Pinpoint the cell where the given text exists, returning its (X, Y) midpoint coordinate. 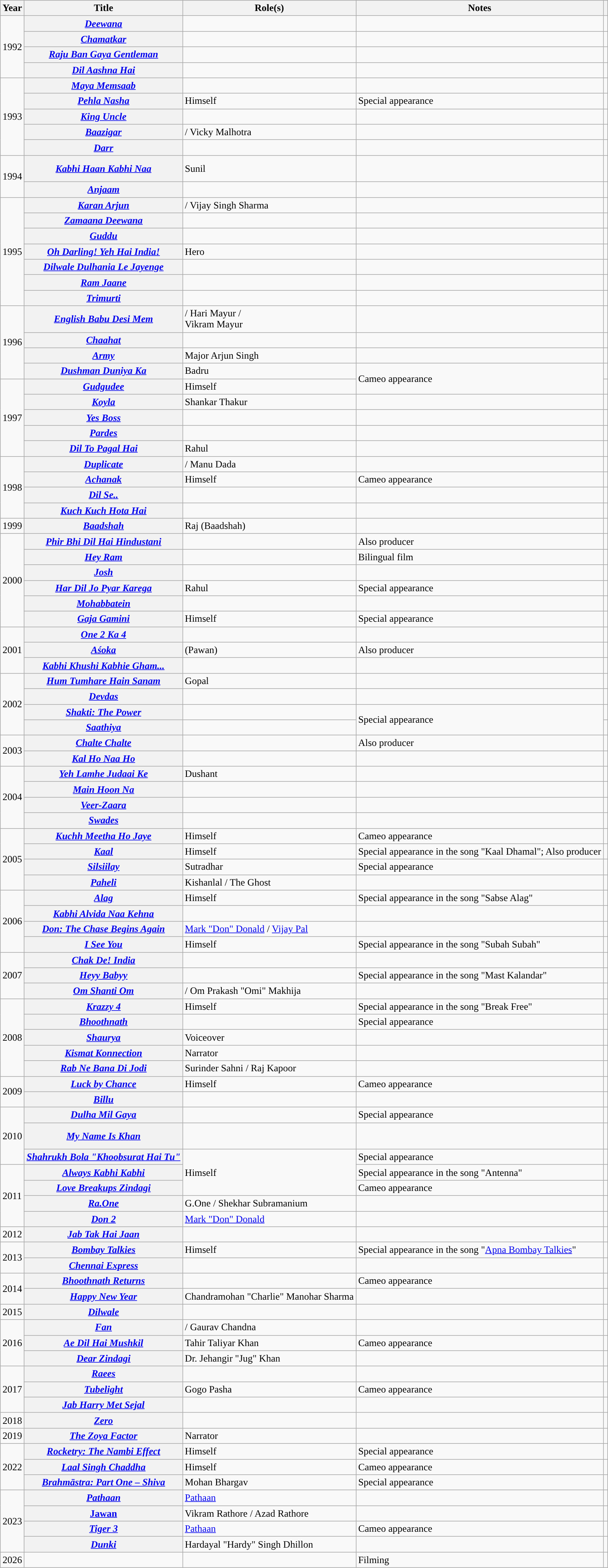
Chaahat (103, 340)
My Name Is Khan (103, 1136)
Gudgudee (103, 386)
King Uncle (103, 116)
Tiger 3 (103, 1529)
Shankar Thakur (269, 402)
Shahrukh Bola "Khoobsurat Hai Tu" (103, 1157)
Swades (103, 820)
Shaurya (103, 1037)
Maya Memsaab (103, 86)
Raj (Baadshah) (269, 526)
/ Vijay Singh Sharma (269, 205)
Sutradhar (269, 867)
Mark "Don" Donald (269, 1219)
Don: The Chase Begins Again (103, 929)
Dunki (103, 1544)
Ae Dil Hai Mushkil (103, 1343)
/ Om Prakash "Omi" Makhija (269, 991)
1995 (12, 251)
Zero (103, 1420)
2023 (12, 1521)
2014 (12, 1289)
Raees (103, 1374)
Mark "Don" Donald / Vijay Pal (269, 929)
Year (12, 8)
Kabhi Haan Kabhi Naa (103, 169)
I See You (103, 944)
Rab Ne Bana Di Jodi (103, 1068)
Hey Ram (103, 557)
Gogo Pasha (269, 1389)
Krazzy 4 (103, 1007)
Dushant (269, 774)
2017 (12, 1389)
Title (103, 8)
Zamaana Deewana (103, 221)
Dear Zindagi (103, 1358)
Hardayal "Hardy" Singh Dhillon (269, 1544)
2009 (12, 1092)
Fan (103, 1327)
Luck by Chance (103, 1084)
2001 (12, 650)
Rocketry: The Nambi Effect (103, 1451)
Special appearance in the song "Break Free" (480, 1007)
Chak De! India (103, 960)
Main Hoon Na (103, 789)
Baadshah (103, 526)
Bhoothnath (103, 1022)
Mohan Bhargav (269, 1482)
Dilwale (103, 1312)
Gaja Gamini (103, 619)
Bilingual film (480, 557)
Kal Ho Naa Ho (103, 759)
Mohabbatein (103, 603)
Veer-Zaara (103, 805)
The Zoya Factor (103, 1436)
Heyy Babyy (103, 976)
Kishanlal / The Ghost (269, 882)
1994 (12, 176)
Pardes (103, 433)
/ Vicky Malhotra (269, 132)
Special appearance in the song "Apna Bombay Talkies" (480, 1250)
Dr. Jehangir "Jug" Khan (269, 1358)
2022 (12, 1467)
Ra.One (103, 1203)
Bhoothnath Returns (103, 1281)
2002 (12, 704)
Silsiilay (103, 867)
1992 (12, 47)
Kabhi Khushi Kabhie Gham... (103, 665)
One 2 Ka 4 (103, 634)
Sunil (269, 169)
Special appearance in the song "Antenna" (480, 1172)
Kuch Kuch Hota Hai (103, 511)
Kabhi Alvida Naa Kehna (103, 913)
Surinder Sahni / Raj Kapoor (269, 1068)
Tubelight (103, 1389)
Dushman Duniya Ka (103, 371)
Hero (269, 252)
Special appearance in the song "Sabse Alag" (480, 898)
2011 (12, 1195)
Badru (269, 371)
Trimurti (103, 298)
Love Breakups Zindagi (103, 1188)
Josh (103, 572)
Shakti: The Power (103, 712)
1999 (12, 526)
2008 (12, 1037)
Filming (480, 1560)
1993 (12, 116)
Devdas (103, 696)
Brahmāstra: Part One – Shiva (103, 1482)
Darr (103, 147)
2013 (12, 1258)
Dil To Pagal Hai (103, 448)
/ Manu Dada (269, 464)
/ Gaurav Chandna (269, 1327)
2016 (12, 1343)
Deewana (103, 24)
Ram Jaane (103, 283)
Jawan (103, 1513)
G.One / Shekhar Subramanium (269, 1203)
Yeh Lamhe Judaai Ke (103, 774)
Don 2 (103, 1219)
2019 (12, 1436)
Duplicate (103, 464)
2012 (12, 1235)
Kaal (103, 851)
2026 (12, 1560)
Saathiya (103, 728)
Jab Tak Hai Jaan (103, 1235)
2018 (12, 1420)
1998 (12, 487)
Special appearance in the song "Subah Subah" (480, 944)
Chandramohan "Charlie" Manohar Sharma (269, 1296)
Kismat Konnection (103, 1053)
2004 (12, 797)
2010 (12, 1136)
Chennai Express (103, 1265)
Oh Darling! Yeh Hai India! (103, 252)
Dil Aashna Hai (103, 70)
Raju Ban Gaya Gentleman (103, 55)
Voiceover (269, 1037)
Army (103, 355)
Notes (480, 8)
Dilwale Dulhania Le Jayenge (103, 267)
Gopal (269, 681)
2006 (12, 921)
Kuchh Meetha Ho Jaye (103, 836)
Role(s) (269, 8)
Dil Se.. (103, 495)
2003 (12, 751)
/ Hari Mayur / Vikram Mayur (269, 319)
1997 (12, 417)
Achanak (103, 480)
Major Arjun Singh (269, 355)
Billu (103, 1099)
Om Shanti Om (103, 991)
Hum Tumhare Hain Sanam (103, 681)
Aśoka (103, 650)
Pehla Nasha (103, 101)
Chalte Chalte (103, 743)
Chamatkar (103, 39)
2005 (12, 859)
Laal Singh Chaddha (103, 1467)
Happy New Year (103, 1296)
Alag (103, 898)
Dulha Mil Gaya (103, 1115)
Har Dil Jo Pyar Karega (103, 588)
Yes Boss (103, 417)
Anjaam (103, 189)
Paheli (103, 882)
Tahir Taliyar Khan (269, 1343)
2015 (12, 1312)
English Babu Desi Mem (103, 319)
Vikram Rathore / Azad Rathore (269, 1513)
(Pawan) (269, 650)
2007 (12, 975)
Jab Harry Met Sejal (103, 1405)
Karan Arjun (103, 205)
Guddu (103, 236)
Phir Bhi Dil Hai Hindustani (103, 542)
Special appearance in the song "Mast Kalandar" (480, 976)
2000 (12, 580)
Special appearance in the song "Kaal Dhamal"; Also producer (480, 851)
Always Kabhi Kabhi (103, 1172)
Baazigar (103, 132)
Koyla (103, 402)
Bombay Talkies (103, 1250)
1996 (12, 342)
